Pinpoint the cell where the given text exists, returning its [x, y] midpoint coordinate. 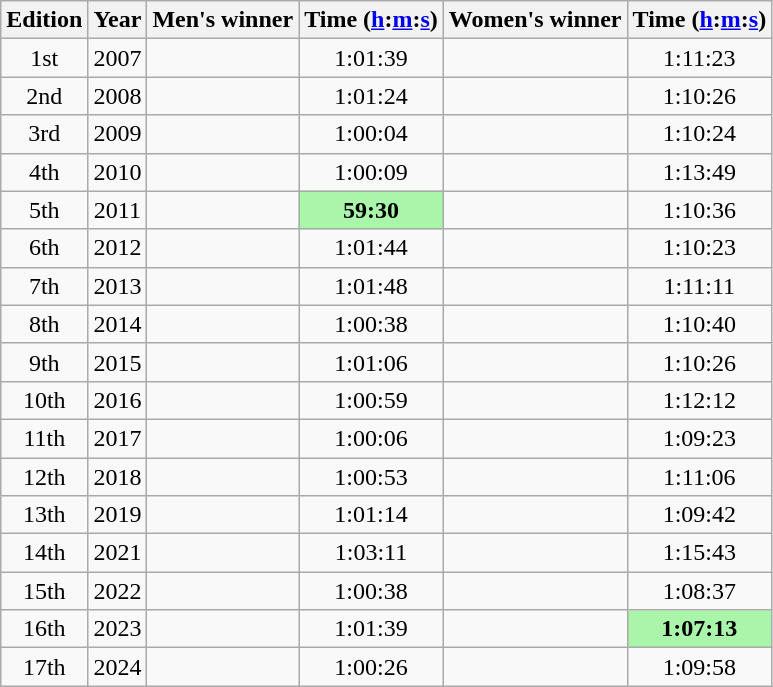
2021 [118, 553]
2024 [118, 667]
1:01:14 [372, 515]
1:10:24 [700, 134]
1:10:23 [700, 248]
12th [44, 477]
1:10:40 [700, 324]
1:01:06 [372, 362]
2012 [118, 248]
7th [44, 286]
2009 [118, 134]
6th [44, 248]
1st [44, 58]
2023 [118, 629]
1:10:36 [700, 210]
2018 [118, 477]
Men's winner [223, 20]
5th [44, 210]
1:00:26 [372, 667]
1:13:49 [700, 172]
1:03:11 [372, 553]
8th [44, 324]
1:11:11 [700, 286]
2013 [118, 286]
2007 [118, 58]
59:30 [372, 210]
2nd [44, 96]
Year [118, 20]
Edition [44, 20]
4th [44, 172]
1:00:09 [372, 172]
1:08:37 [700, 591]
1:11:06 [700, 477]
1:00:06 [372, 438]
17th [44, 667]
13th [44, 515]
1:00:59 [372, 400]
1:15:43 [700, 553]
15th [44, 591]
1:00:53 [372, 477]
Women's winner [535, 20]
3rd [44, 134]
1:01:24 [372, 96]
2014 [118, 324]
11th [44, 438]
2015 [118, 362]
10th [44, 400]
1:01:44 [372, 248]
2017 [118, 438]
9th [44, 362]
2022 [118, 591]
1:09:58 [700, 667]
1:11:23 [700, 58]
2011 [118, 210]
16th [44, 629]
1:07:13 [700, 629]
14th [44, 553]
2010 [118, 172]
1:09:42 [700, 515]
1:00:04 [372, 134]
1:09:23 [700, 438]
1:01:48 [372, 286]
2008 [118, 96]
2019 [118, 515]
2016 [118, 400]
1:12:12 [700, 400]
